For the text-containing cell, return its midpoint in (X, Y) coordinate format. 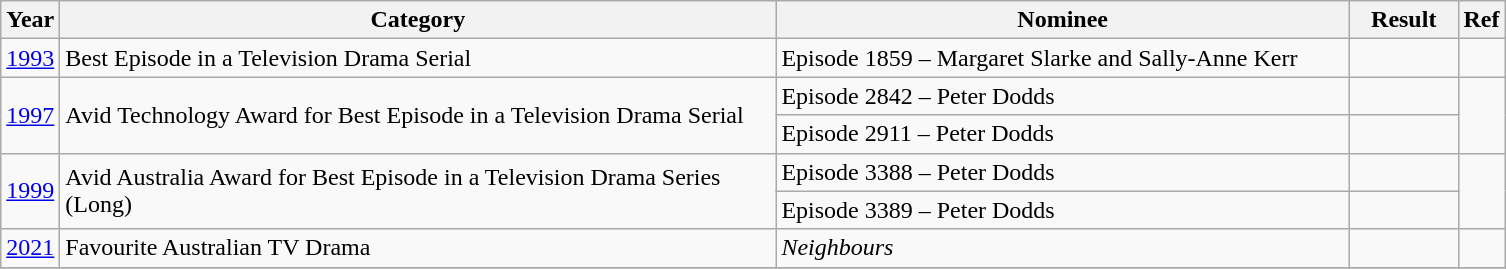
Favourite Australian TV Drama (418, 248)
Episode 3388 – Peter Dodds (1063, 172)
Avid Australia Award for Best Episode in a Television Drama Series (Long) (418, 191)
Result (1404, 20)
Category (418, 20)
1999 (30, 191)
Best Episode in a Television Drama Serial (418, 58)
Year (30, 20)
Episode 1859 – Margaret Slarke and Sally-Anne Kerr (1063, 58)
Nominee (1063, 20)
Avid Technology Award for Best Episode in a Television Drama Serial (418, 115)
Episode 3389 – Peter Dodds (1063, 210)
Episode 2842 – Peter Dodds (1063, 96)
Neighbours (1063, 248)
Ref (1482, 20)
1997 (30, 115)
1993 (30, 58)
Episode 2911 – Peter Dodds (1063, 134)
2021 (30, 248)
